From the cell containing the given text, extract its center point as [x, y] coordinate. 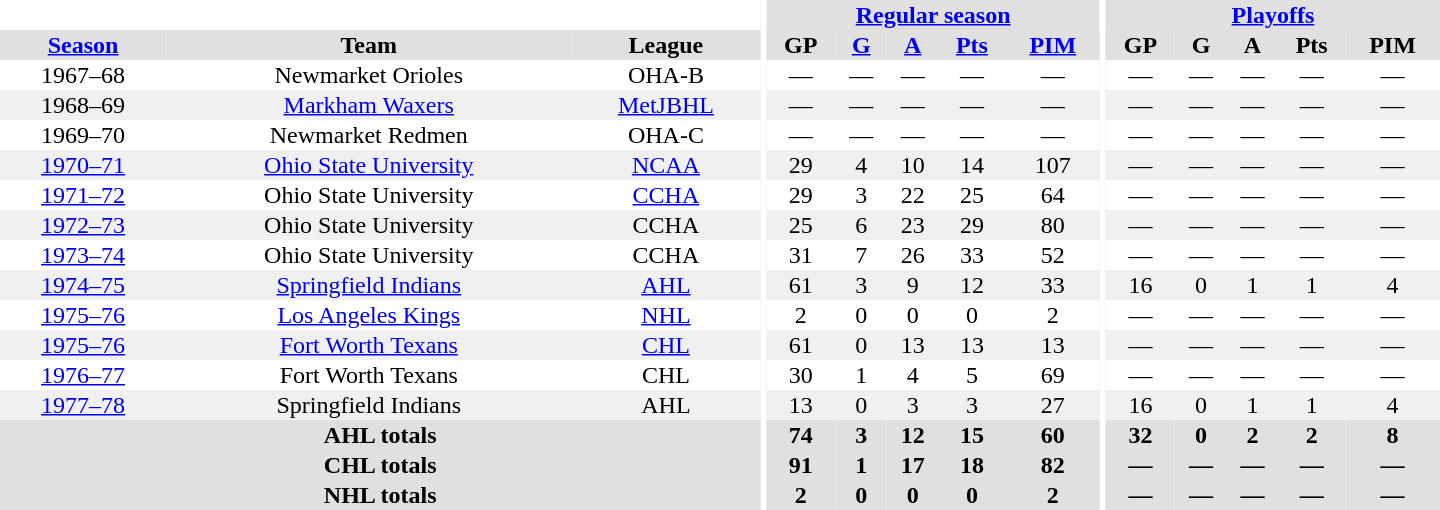
30 [800, 375]
Playoffs [1273, 15]
64 [1052, 195]
91 [800, 465]
Team [368, 45]
52 [1052, 255]
CHL totals [380, 465]
10 [913, 165]
NHL [666, 315]
17 [913, 465]
AHL totals [380, 435]
8 [1392, 435]
27 [1052, 405]
32 [1140, 435]
23 [913, 225]
82 [1052, 465]
1968–69 [83, 105]
1971–72 [83, 195]
107 [1052, 165]
14 [972, 165]
7 [861, 255]
22 [913, 195]
15 [972, 435]
9 [913, 285]
OHA-C [666, 135]
Regular season [933, 15]
NCAA [666, 165]
31 [800, 255]
1970–71 [83, 165]
1972–73 [83, 225]
MetJBHL [666, 105]
69 [1052, 375]
26 [913, 255]
Los Angeles Kings [368, 315]
NHL totals [380, 495]
6 [861, 225]
League [666, 45]
74 [800, 435]
80 [1052, 225]
5 [972, 375]
Season [83, 45]
18 [972, 465]
1973–74 [83, 255]
1967–68 [83, 75]
1976–77 [83, 375]
1969–70 [83, 135]
Markham Waxers [368, 105]
1974–75 [83, 285]
Newmarket Orioles [368, 75]
1977–78 [83, 405]
OHA-B [666, 75]
60 [1052, 435]
Newmarket Redmen [368, 135]
